From the cell containing the given text, extract its center point as (X, Y) coordinate. 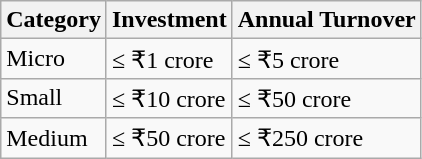
Investment (169, 20)
≤ ₹10 crore (169, 98)
≤ ₹1 crore (169, 59)
≤ ₹5 crore (326, 59)
Category (54, 20)
≤ ₹250 crore (326, 138)
Annual Turnover (326, 20)
Micro (54, 59)
Small (54, 98)
Medium (54, 138)
